Pinpoint the cell where the given text exists, returning its [x, y] midpoint coordinate. 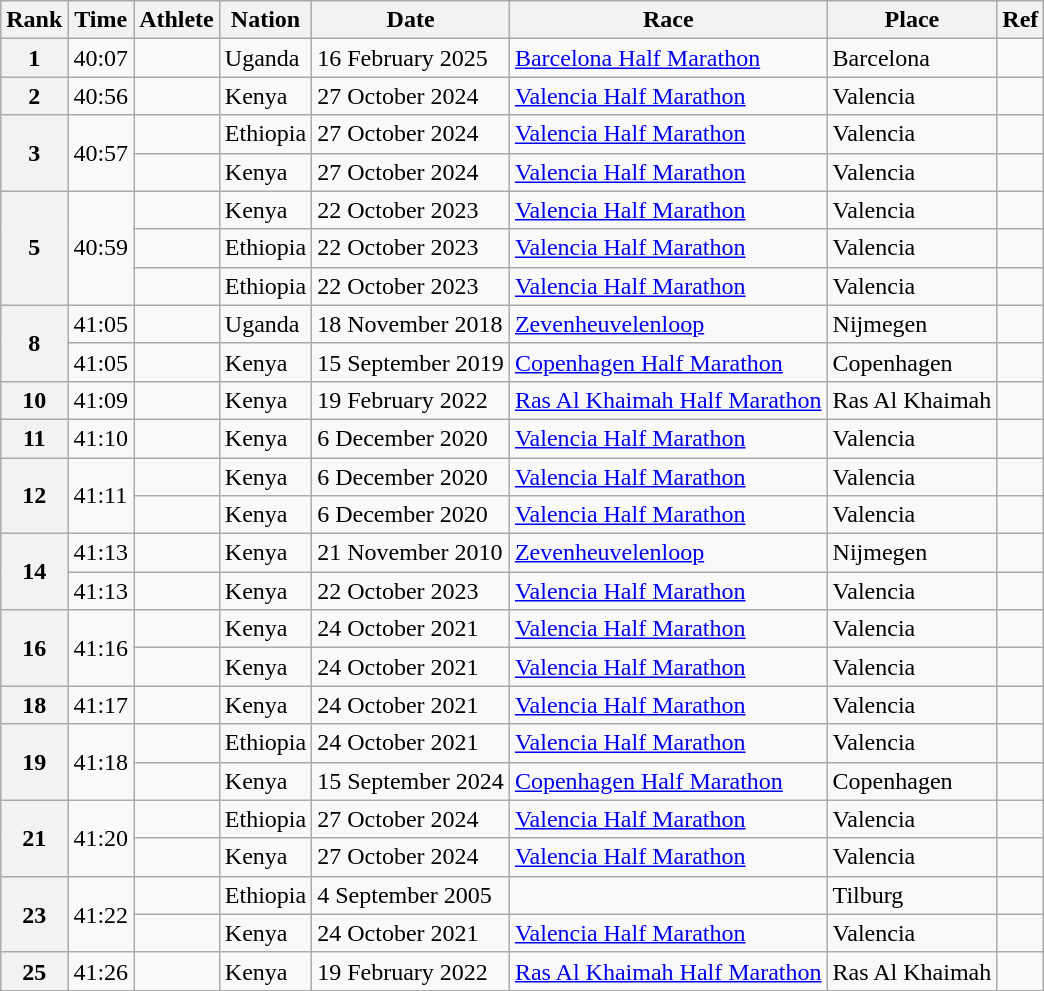
25 [34, 971]
41:10 [101, 438]
41:09 [101, 400]
40:57 [101, 153]
40:59 [101, 248]
Barcelona Half Marathon [668, 58]
41:11 [101, 496]
18 November 2018 [411, 324]
21 [34, 838]
19 [34, 762]
Date [411, 20]
8 [34, 343]
16 [34, 648]
2 [34, 96]
Tilburg [912, 895]
15 September 2019 [411, 362]
Ref [1020, 20]
23 [34, 914]
Time [101, 20]
3 [34, 153]
18 [34, 705]
Nation [265, 20]
41:22 [101, 914]
4 September 2005 [411, 895]
41:16 [101, 648]
12 [34, 496]
15 September 2024 [411, 781]
Barcelona [912, 58]
Rank [34, 20]
5 [34, 248]
21 November 2010 [411, 553]
1 [34, 58]
11 [34, 438]
14 [34, 572]
41:18 [101, 762]
Athlete [177, 20]
Place [912, 20]
Race [668, 20]
41:17 [101, 705]
40:56 [101, 96]
40:07 [101, 58]
10 [34, 400]
41:20 [101, 838]
16 February 2025 [411, 58]
41:26 [101, 971]
